Return (X, Y) of the center of cell containing provided text 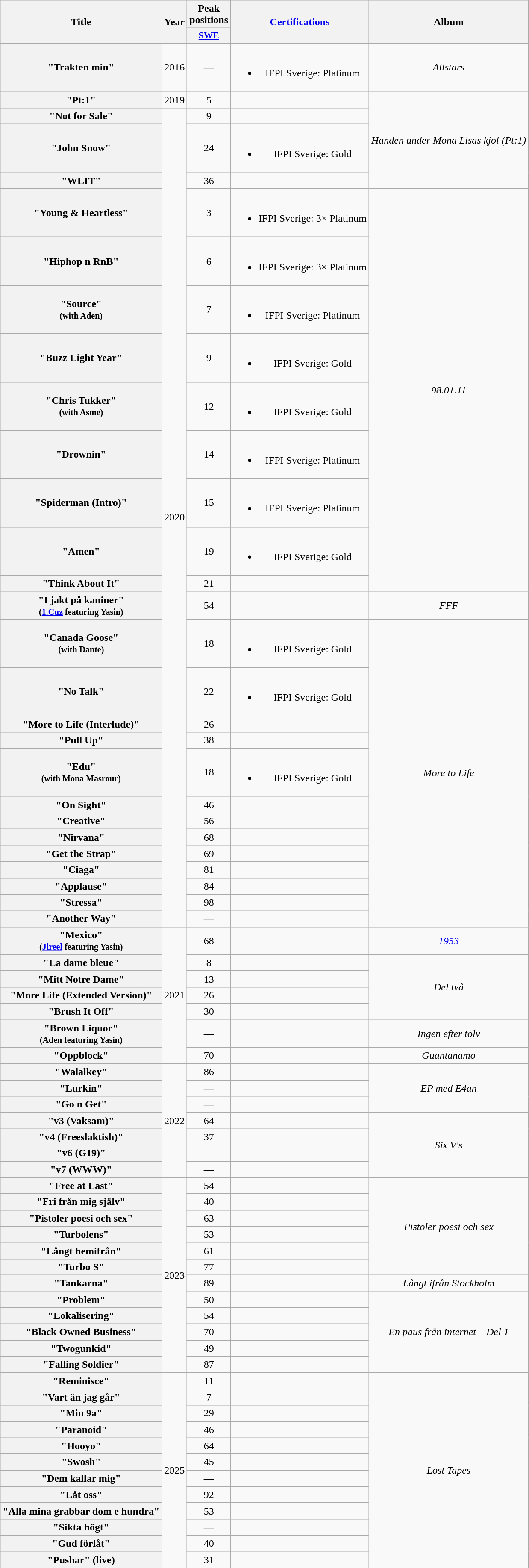
En paus från internet – Del 1 (449, 1332)
"Fri från mig själv" (81, 1202)
"Walalkey" (81, 1072)
"Black Owned Business" (81, 1332)
Title (81, 22)
49 (209, 1348)
"Min 9a" (81, 1413)
45 (209, 1462)
"Mitt Notre Dame" (81, 979)
"Problem" (81, 1299)
SWE (209, 36)
"Lurkin" (81, 1088)
"Mexico"(Jireel featuring Yasin) (81, 941)
21 (209, 583)
"Think About It" (81, 583)
"La dame bleue" (81, 963)
"Hooyo" (81, 1446)
"Source"(with Aden) (81, 309)
14 (209, 455)
Six V's (449, 1145)
"Stressa" (81, 902)
"I jakt på kaniner"(1.Cuz featuring Yasin) (81, 605)
"No Talk" (81, 691)
"Pistoler poesi och sex" (81, 1218)
"Reminisce" (81, 1381)
29 (209, 1413)
2022 (174, 1121)
"Get the Strap" (81, 854)
8 (209, 963)
2016 (174, 68)
Ingen efter tolv (449, 1033)
86 (209, 1072)
12 (209, 406)
"Pull Up" (81, 740)
"v4 (Freeslaktish)" (81, 1137)
Peak positions (209, 15)
"Creative" (81, 821)
Handen under Mona Lisas kjol (Pt:1) (449, 140)
98 (209, 902)
Långt ifrån Stockholm (449, 1283)
36 (209, 181)
"More Life (Extended Version)" (81, 995)
63 (209, 1218)
69 (209, 854)
"Applause" (81, 886)
"v7 (WWW)" (81, 1169)
92 (209, 1495)
"Pushar" (live) (81, 1560)
13 (209, 979)
"Twogunkid" (81, 1348)
FFF (449, 605)
2019 (174, 100)
"Paranoid" (81, 1430)
87 (209, 1365)
"Trakten min" (81, 68)
"Vart än jag går" (81, 1397)
Guantanamo (449, 1056)
2020 (174, 518)
"WLIT" (81, 181)
2025 (174, 1471)
"Hiphop n RnB" (81, 261)
81 (209, 870)
11 (209, 1381)
15 (209, 502)
89 (209, 1283)
More to Life (449, 773)
"Nirvana" (81, 837)
EP med E4an (449, 1088)
56 (209, 821)
"Sikta högt" (81, 1527)
"Swosh" (81, 1462)
24 (209, 149)
"Långt hemifrån" (81, 1251)
"Spiderman (Intro)" (81, 502)
30 (209, 1011)
Year (174, 22)
"Falling Soldier" (81, 1365)
"Go n Get" (81, 1104)
"Pt:1" (81, 100)
"Amen" (81, 551)
"Edu"(with Mona Masrour) (81, 772)
2021 (174, 995)
"Chris Tukker"(with Asme) (81, 406)
98.01.11 (449, 391)
"Lokalisering" (81, 1316)
"Gud förlåt" (81, 1543)
31 (209, 1560)
Lost Tapes (449, 1471)
22 (209, 691)
"v6 (G19)" (81, 1153)
"Canada Goose"(with Dante) (81, 643)
"Drownin" (81, 455)
"Ciaga" (81, 870)
38 (209, 740)
"Young & Heartless" (81, 213)
19 (209, 551)
"Låt oss" (81, 1495)
"Tankarna" (81, 1283)
3 (209, 213)
"Brush It Off" (81, 1011)
"Alla mina grabbar dom e hundra" (81, 1511)
"Brown Liquor"(Aden featuring Yasin) (81, 1033)
37 (209, 1137)
"Not for Sale" (81, 116)
"Oppblock" (81, 1056)
"v3 (Vaksam)" (81, 1121)
"More to Life (Interlude)" (81, 724)
Album (449, 22)
"Turbo S" (81, 1267)
6 (209, 261)
"Free at Last" (81, 1186)
50 (209, 1299)
61 (209, 1251)
77 (209, 1267)
"John Snow" (81, 149)
1953 (449, 941)
"Another Way" (81, 919)
"Turbolens" (81, 1234)
Certifications (300, 22)
"Buzz Light Year" (81, 358)
"Dem kallar mig" (81, 1478)
84 (209, 886)
Del två (449, 987)
Allstars (449, 68)
Pistoler poesi och sex (449, 1226)
5 (209, 100)
"On Sight" (81, 805)
2023 (174, 1275)
